Return the (X, Y) coordinate for the center point of the cell that contains the specified text.  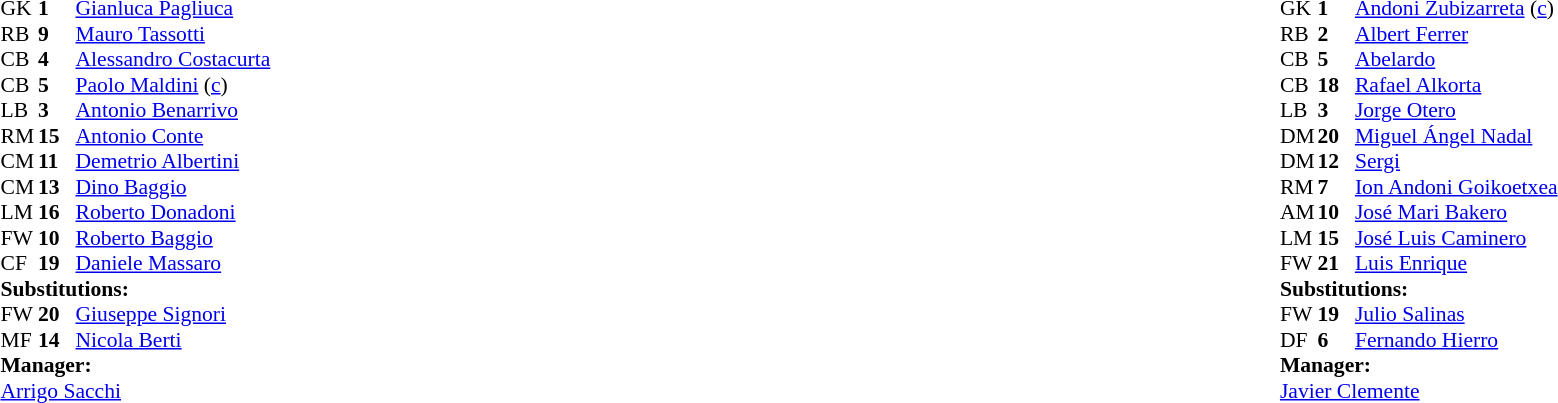
Alessandro Costacurta (174, 59)
CF (19, 263)
Jorge Otero (1456, 111)
13 (57, 187)
Demetrio Albertini (174, 161)
Dino Baggio (174, 187)
Nicola Berti (174, 340)
Ion Andoni Goikoetxea (1456, 187)
José Luis Caminero (1456, 238)
Paolo Maldini (c) (174, 85)
Rafael Alkorta (1456, 85)
16 (57, 213)
MF (19, 340)
Abelardo (1456, 59)
DF (1299, 340)
Luis Enrique (1456, 263)
Mauro Tassotti (174, 34)
14 (57, 340)
Roberto Baggio (174, 238)
21 (1336, 263)
Sergi (1456, 161)
11 (57, 161)
Roberto Donadoni (174, 213)
Albert Ferrer (1456, 34)
AM (1299, 213)
7 (1336, 187)
18 (1336, 85)
4 (57, 59)
Antonio Benarrivo (174, 111)
Antonio Conte (174, 136)
José Mari Bakero (1456, 213)
Julio Salinas (1456, 315)
Daniele Massaro (174, 263)
Giuseppe Signori (174, 315)
6 (1336, 340)
Fernando Hierro (1456, 340)
12 (1336, 161)
9 (57, 34)
Miguel Ángel Nadal (1456, 136)
2 (1336, 34)
